Search for the cell housing the specified text and yield its (x, y) center coordinate. 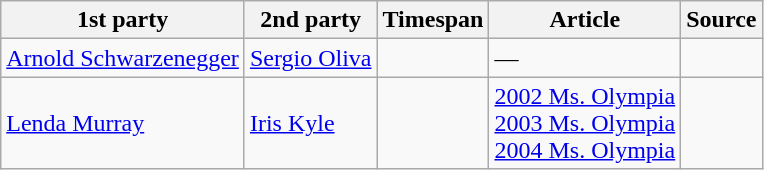
Lenda Murray (123, 123)
Source (722, 20)
— (585, 58)
Iris Kyle (310, 123)
2nd party (310, 20)
Article (585, 20)
Sergio Oliva (310, 58)
Arnold Schwarzenegger (123, 58)
Timespan (433, 20)
2002 Ms. Olympia2003 Ms. Olympia2004 Ms. Olympia (585, 123)
1st party (123, 20)
